Return the [X, Y] coordinate for the center point of the cell that contains the specified text.  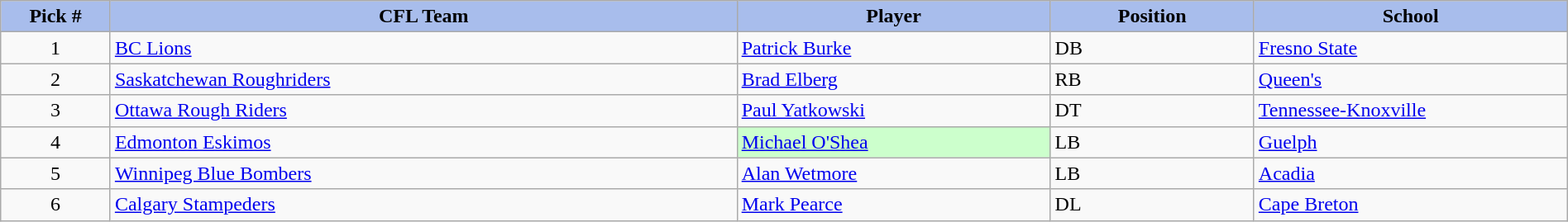
Fresno State [1411, 48]
2 [56, 79]
Michael O'Shea [893, 142]
RB [1152, 79]
Mark Pearce [893, 205]
4 [56, 142]
Edmonton Eskimos [423, 142]
3 [56, 111]
Player [893, 17]
Saskatchewan Roughriders [423, 79]
Calgary Stampeders [423, 205]
DT [1152, 111]
Position [1152, 17]
5 [56, 173]
1 [56, 48]
Acadia [1411, 173]
CFL Team [423, 17]
Brad Elberg [893, 79]
Pick # [56, 17]
Alan Wetmore [893, 173]
DL [1152, 205]
Cape Breton [1411, 205]
6 [56, 205]
Queen's [1411, 79]
DB [1152, 48]
Patrick Burke [893, 48]
School [1411, 17]
Paul Yatkowski [893, 111]
Guelph [1411, 142]
Tennessee-Knoxville [1411, 111]
BC Lions [423, 48]
Ottawa Rough Riders [423, 111]
Winnipeg Blue Bombers [423, 173]
